For the text-containing cell, return its midpoint in [x, y] coordinate format. 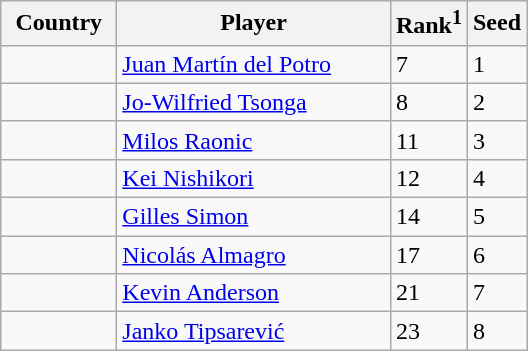
23 [428, 331]
21 [428, 293]
Nicolás Almagro [254, 255]
12 [428, 178]
5 [496, 217]
2 [496, 102]
6 [496, 255]
Kei Nishikori [254, 178]
11 [428, 140]
Jo-Wilfried Tsonga [254, 102]
Seed [496, 24]
17 [428, 255]
Country [59, 24]
Janko Tipsarević [254, 331]
14 [428, 217]
Juan Martín del Potro [254, 64]
4 [496, 178]
Player [254, 24]
3 [496, 140]
Gilles Simon [254, 217]
Rank1 [428, 24]
Kevin Anderson [254, 293]
Milos Raonic [254, 140]
1 [496, 64]
